Extract the [X, Y] coordinate from the center of the cell holding the provided text.  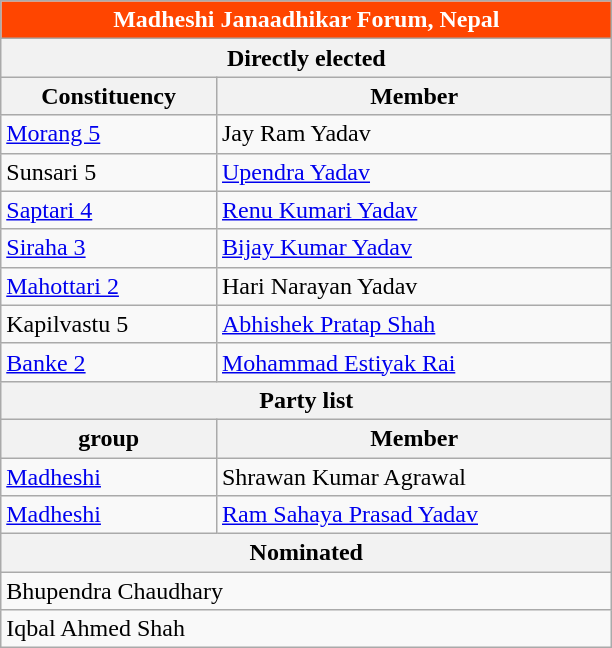
Mohammad Estiyak Rai [414, 362]
Sunsari 5 [109, 172]
Party list [306, 400]
Kapilvastu 5 [109, 324]
Nominated [306, 553]
Iqbal Ahmed Shah [306, 629]
Morang 5 [109, 134]
Renu Kumari Yadav [414, 210]
Bijay Kumar Yadav [414, 248]
Shrawan Kumar Agrawal [414, 477]
Saptari 4 [109, 210]
Hari Narayan Yadav [414, 286]
group [109, 438]
Directly elected [306, 58]
Ram Sahaya Prasad Yadav [414, 515]
Siraha 3 [109, 248]
Constituency [109, 96]
Bhupendra Chaudhary [306, 591]
Abhishek Pratap Shah [414, 324]
Mahottari 2 [109, 286]
Jay Ram Yadav [414, 134]
Banke 2 [109, 362]
Upendra Yadav [414, 172]
Madheshi Janaadhikar Forum, Nepal [306, 20]
